From the cell containing the given text, extract its center point as (x, y) coordinate. 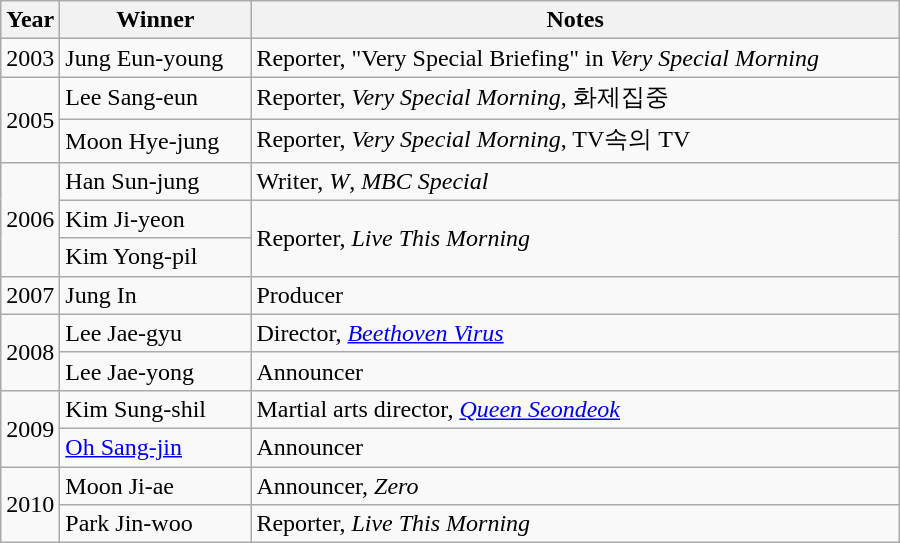
Jung In (156, 295)
Moon Hye-jung (156, 140)
Park Jin-woo (156, 524)
Han Sun-jung (156, 181)
Reporter, Very Special Morning, 화제집중 (575, 98)
2007 (30, 295)
Lee Jae-gyu (156, 333)
Martial arts director, Queen Seondeok (575, 409)
Kim Sung-shil (156, 409)
Producer (575, 295)
Moon Ji-ae (156, 485)
Reporter, Very Special Morning, TV속의 TV (575, 140)
Kim Ji-yeon (156, 219)
Lee Sang-eun (156, 98)
Kim Yong-pil (156, 257)
2009 (30, 428)
Director, Beethoven Virus (575, 333)
2003 (30, 58)
Announcer, Zero (575, 485)
2008 (30, 352)
Notes (575, 20)
2006 (30, 219)
Lee Jae-yong (156, 371)
Reporter, "Very Special Briefing" in Very Special Morning (575, 58)
Jung Eun-young (156, 58)
Year (30, 20)
2010 (30, 504)
Writer, W, MBC Special (575, 181)
Winner (156, 20)
Oh Sang-jin (156, 447)
2005 (30, 120)
